Output the (X, Y) coordinate of the center of the cell containing the given text.  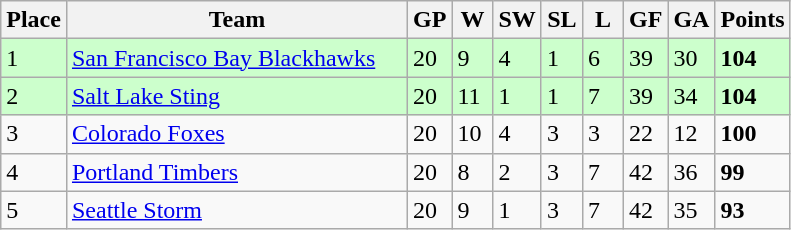
W (472, 20)
SW (517, 20)
30 (692, 58)
100 (752, 134)
Seattle Storm (236, 210)
99 (752, 172)
36 (692, 172)
Team (236, 20)
San Francisco Bay Blackhawks (236, 58)
L (602, 20)
GF (646, 20)
10 (472, 134)
22 (646, 134)
Points (752, 20)
5 (34, 210)
8 (472, 172)
34 (692, 96)
93 (752, 210)
SL (562, 20)
12 (692, 134)
GP (430, 20)
6 (602, 58)
35 (692, 210)
Colorado Foxes (236, 134)
GA (692, 20)
Portland Timbers (236, 172)
11 (472, 96)
Salt Lake Sting (236, 96)
Place (34, 20)
